Identify which cell holds the provided text, then report its [X, Y] central coordinate. 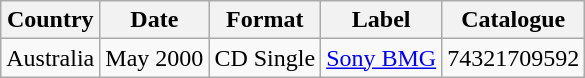
Format [265, 20]
May 2000 [154, 58]
Date [154, 20]
Sony BMG [382, 58]
Country [50, 20]
Catalogue [514, 20]
CD Single [265, 58]
Australia [50, 58]
Label [382, 20]
74321709592 [514, 58]
